Output the [x, y] coordinate of the center of the cell containing the given text.  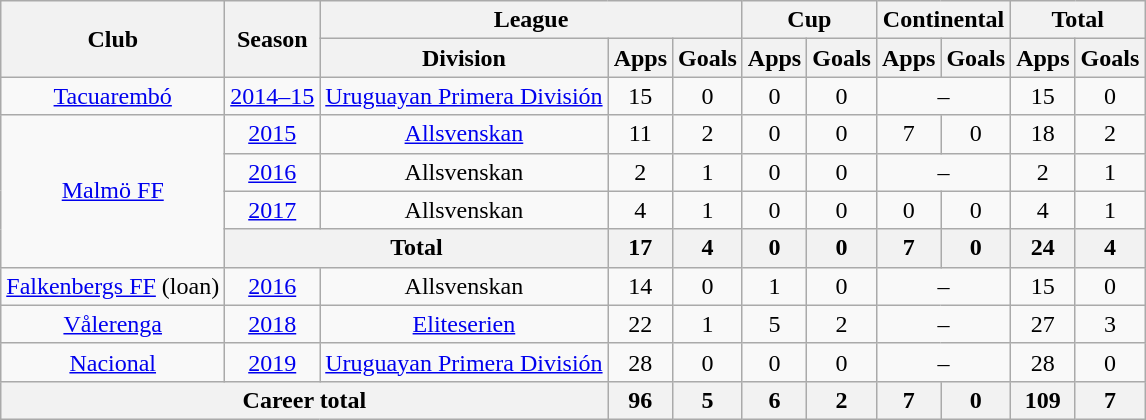
Cup [809, 20]
14 [640, 286]
League [532, 20]
Continental [943, 20]
Tacuarembó [113, 96]
Eliteserien [464, 324]
Falkenbergs FF (loan) [113, 286]
27 [1043, 324]
2014–15 [272, 96]
2018 [272, 324]
Season [272, 39]
Division [464, 58]
11 [640, 134]
2015 [272, 134]
109 [1043, 400]
6 [774, 400]
17 [640, 248]
Career total [304, 400]
3 [1110, 324]
18 [1043, 134]
22 [640, 324]
Club [113, 39]
2017 [272, 210]
Malmö FF [113, 191]
Nacional [113, 362]
2019 [272, 362]
24 [1043, 248]
Vålerenga [113, 324]
96 [640, 400]
